Locate the cell with the specified text and output its (x, y) center coordinate. 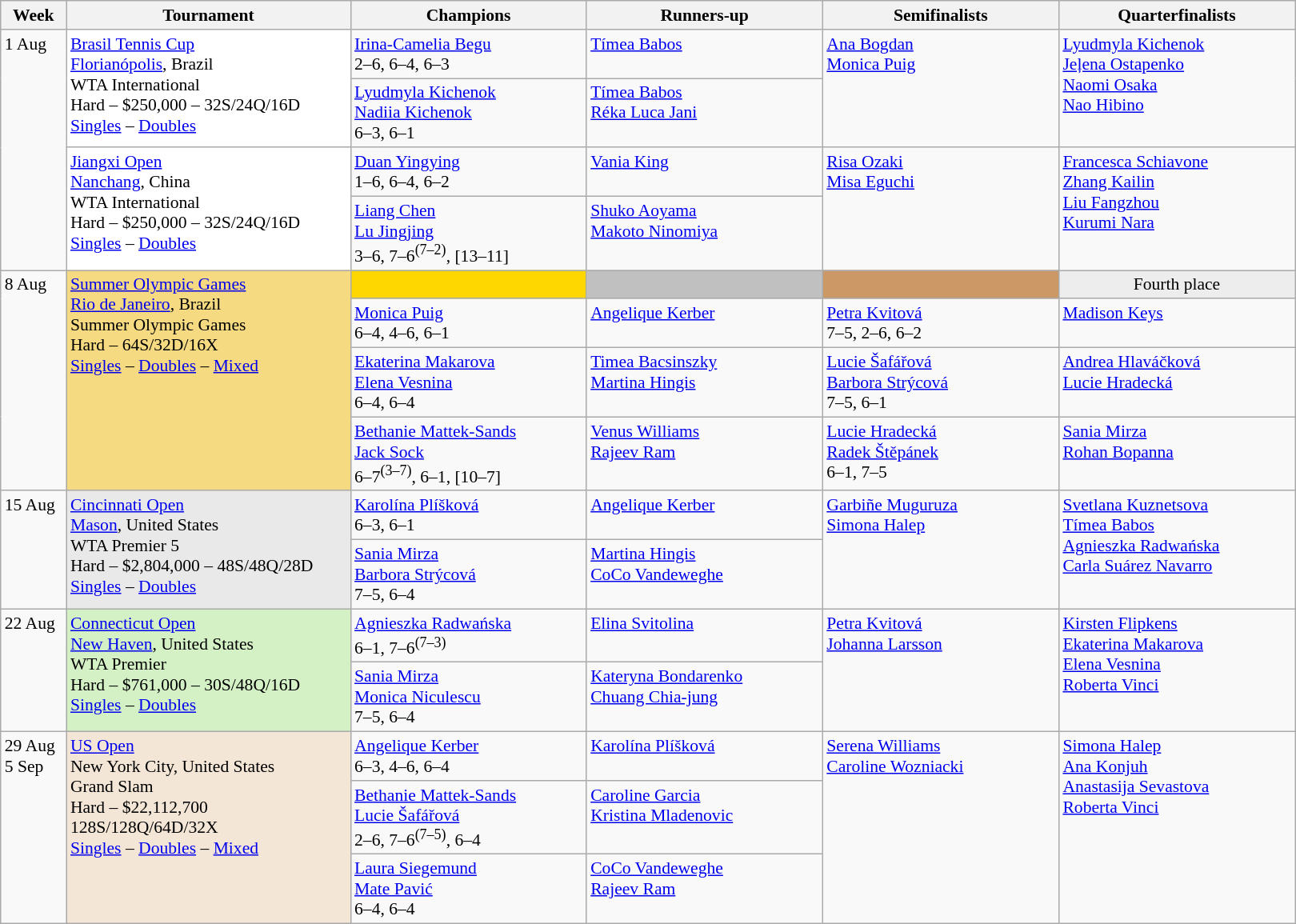
Duan Yingying1–6, 6–4, 6–2 (469, 173)
Vania King (704, 173)
Tímea Babos Réka Luca Jani (704, 114)
Madison Keys (1176, 323)
Sania Mirza Monica Niculescu7–5, 6–4 (469, 698)
29 Aug 5 Sep (34, 828)
Lyudmyla Kichenok Jeļena Ostapenko Naomi Osaka Nao Hibino (1176, 89)
Agnieszka Radwańska6–1, 7–6(7–3) (469, 635)
8 Aug (34, 381)
Simona Halep Ana Konjuh Anastasija Sevastova Roberta Vinci (1176, 828)
Karolína Plíšková (704, 757)
Monica Puig6–4, 4–6, 6–1 (469, 323)
Week (34, 15)
Bethanie Mattek-Sands Jack Sock6–7(3–7), 6–1, [10–7] (469, 454)
Semifinalists (941, 15)
Serena Williams Caroline Wozniacki (941, 828)
Kirsten Flipkens Ekaterina Makarova Elena Vesnina Roberta Vinci (1176, 670)
Champions (469, 15)
Risa Ozaki Misa Eguchi (941, 210)
Sania Mirza Rohan Bopanna (1176, 454)
Ekaterina Makarova Elena Vesnina6–4, 6–4 (469, 382)
15 Aug (34, 550)
Kateryna Bondarenko Chuang Chia-jung (704, 698)
Liang Chen Lu Jingjing3–6, 7–6(7–2), [13–11] (469, 234)
Runners-up (704, 15)
Timea Bacsinszky Martina Hingis (704, 382)
Jiangxi Open Nanchang, ChinaWTA InternationalHard – $250,000 – 32S/24Q/16DSingles – Doubles (208, 210)
Garbiñe Muguruza Simona Halep (941, 550)
Venus Williams Rajeev Ram (704, 454)
Sania Mirza Barbora Strýcová7–5, 6–4 (469, 574)
Irina-Camelia Begu 2–6, 6–4, 6–3 (469, 54)
Lucie Šafářová Barbora Strýcová7–5, 6–1 (941, 382)
Tímea Babos (704, 54)
Quarterfinalists (1176, 15)
Lucie Hradecká Radek Štěpánek6–1, 7–5 (941, 454)
Petra Kvitová Johanna Larsson (941, 670)
Fourth place (1176, 285)
Petra Kvitová7–5, 2–6, 6–2 (941, 323)
US Open New York City, United StatesGrand SlamHard – $22,112,700128S/128Q/64D/32XSingles – Doubles – Mixed (208, 828)
1 Aug (34, 150)
Martina Hingis CoCo Vandeweghe (704, 574)
Connecticut Open New Haven, United StatesWTA PremierHard – $761,000 – 30S/48Q/16DSingles – Doubles (208, 670)
Brasil Tennis Cup Florianópolis, BrazilWTA InternationalHard – $250,000 – 32S/24Q/16DSingles – Doubles (208, 89)
Lyudmyla Kichenok Nadiia Kichenok6–3, 6–1 (469, 114)
Summer Olympic GamesRio de Janeiro, BrazilSummer Olympic Games Hard – 64S/32D/16XSingles – Doubles – Mixed (208, 381)
Francesca Schiavone Zhang Kailin Liu Fangzhou Kurumi Nara (1176, 210)
22 Aug (34, 670)
Bethanie Mattek-Sands Lucie Šafářová2–6, 7–6(7–5), 6–4 (469, 818)
Elina Svitolina (704, 635)
Andrea Hlaváčková Lucie Hradecká (1176, 382)
Cincinnati Open Mason, United StatesWTA Premier 5Hard – $2,804,000 – 48S/48Q/28DSingles – Doubles (208, 550)
Ana Bogdan Monica Puig (941, 89)
Tournament (208, 15)
CoCo Vandeweghe Rajeev Ram (704, 890)
Caroline Garcia Kristina Mladenovic (704, 818)
Laura Siegemund Mate Pavić6–4, 6–4 (469, 890)
Angelique Kerber6–3, 4–6, 6–4 (469, 757)
Karolína Plíšková6–3, 6–1 (469, 515)
Svetlana Kuznetsova Tímea Babos Agnieszka Radwańska Carla Suárez Navarro (1176, 550)
Shuko Aoyama Makoto Ninomiya (704, 234)
